Detect which cell encompasses the target text, then output its [X, Y] center coordinate. 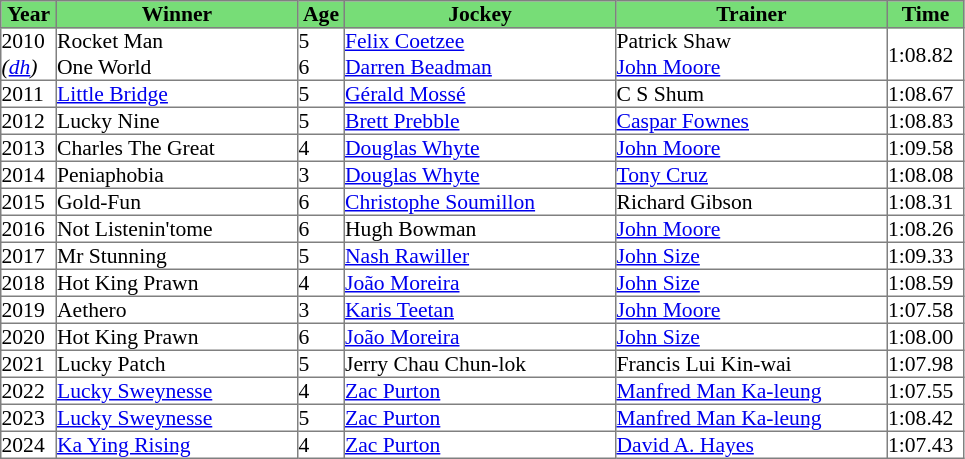
Karis Teetan [480, 310]
2020 [29, 336]
Francis Lui Kin-wai [752, 364]
1:08.00 [925, 336]
1:07.98 [925, 364]
2011 [29, 94]
1:08.08 [925, 174]
2015 [29, 202]
2010(dh) [29, 54]
Jockey [480, 14]
David A. Hayes [752, 444]
1:08.82 [925, 54]
1:07.55 [925, 390]
1:08.59 [925, 282]
C S Shum [752, 94]
1:09.58 [925, 148]
2017 [29, 256]
2024 [29, 444]
Aethero [177, 310]
2012 [29, 120]
Brett Prebble [480, 120]
Nash Rawiller [480, 256]
Peniaphobia [177, 174]
Trainer [752, 14]
Lucky Nine [177, 120]
Lucky Patch [177, 364]
Gérald Mossé [480, 94]
Winner [177, 14]
1:07.43 [925, 444]
Year [29, 14]
2022 [29, 390]
Hugh Bowman [480, 228]
1:08.42 [925, 418]
Richard Gibson [752, 202]
Not Listenin'tome [177, 228]
Rocket ManOne World [177, 54]
Charles The Great [177, 148]
1:09.33 [925, 256]
2023 [29, 418]
Patrick ShawJohn Moore [752, 54]
1:08.31 [925, 202]
Time [925, 14]
2013 [29, 148]
Gold-Fun [177, 202]
2014 [29, 174]
1:08.26 [925, 228]
Jerry Chau Chun-lok [480, 364]
Felix CoetzeeDarren Beadman [480, 54]
Mr Stunning [177, 256]
56 [321, 54]
2018 [29, 282]
Age [321, 14]
2019 [29, 310]
Ka Ying Rising [177, 444]
2021 [29, 364]
2016 [29, 228]
1:08.83 [925, 120]
Little Bridge [177, 94]
1:07.58 [925, 310]
Caspar Fownes [752, 120]
Tony Cruz [752, 174]
1:08.67 [925, 94]
Christophe Soumillon [480, 202]
